Provide the (X, Y) coordinate of the cell's center where the given text is located.  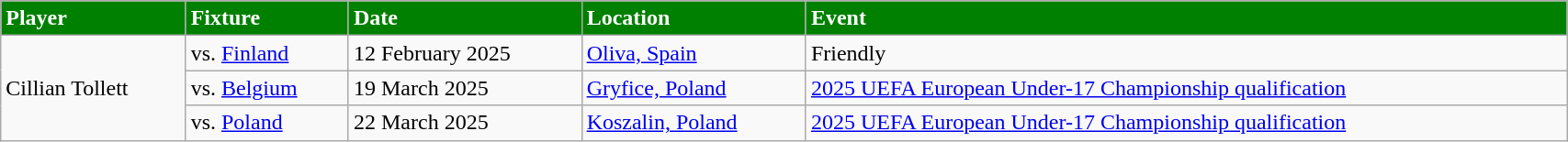
Date (465, 18)
vs. Poland (266, 123)
vs. Finland (266, 53)
Event (1186, 18)
Friendly (1186, 53)
Location (694, 18)
Koszalin, Poland (694, 123)
Gryfice, Poland (694, 88)
Oliva, Spain (694, 53)
Fixture (266, 18)
vs. Belgium (266, 88)
22 March 2025 (465, 123)
Player (94, 18)
Cillian Tollett (94, 88)
12 February 2025 (465, 53)
19 March 2025 (465, 88)
